Search for the cell housing the specified text and yield its (x, y) center coordinate. 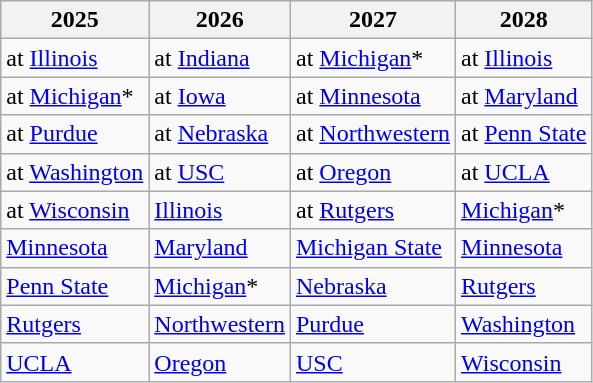
UCLA (75, 362)
Illinois (220, 210)
Oregon (220, 362)
at Purdue (75, 134)
at USC (220, 172)
Maryland (220, 248)
at Minnesota (372, 96)
USC (372, 362)
Washington (524, 324)
at Iowa (220, 96)
Michigan State (372, 248)
2026 (220, 20)
2028 (524, 20)
Nebraska (372, 286)
at Indiana (220, 58)
at UCLA (524, 172)
at Maryland (524, 96)
at Washington (75, 172)
at Oregon (372, 172)
2025 (75, 20)
at Nebraska (220, 134)
Northwestern (220, 324)
2027 (372, 20)
at Rutgers (372, 210)
Purdue (372, 324)
Wisconsin (524, 362)
at Penn State (524, 134)
at Northwestern (372, 134)
at Wisconsin (75, 210)
Penn State (75, 286)
